Output the [x, y] coordinate of the center of the cell containing the given text.  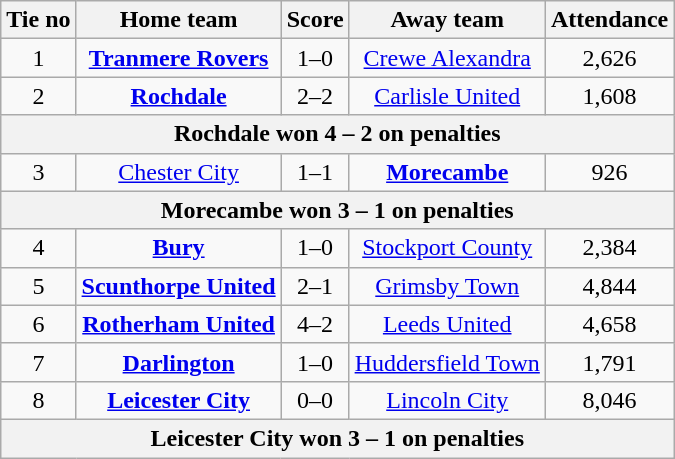
Scunthorpe United [178, 286]
4–2 [315, 324]
7 [38, 362]
Home team [178, 20]
Tranmere Rovers [178, 58]
0–0 [315, 400]
Morecambe [447, 172]
1–1 [315, 172]
Leicester City [178, 400]
Away team [447, 20]
Grimsby Town [447, 286]
4,844 [609, 286]
2–1 [315, 286]
8,046 [609, 400]
Crewe Alexandra [447, 58]
Bury [178, 248]
Huddersfield Town [447, 362]
Carlisle United [447, 96]
Leicester City won 3 – 1 on penalties [338, 438]
Darlington [178, 362]
Tie no [38, 20]
1,791 [609, 362]
1 [38, 58]
8 [38, 400]
926 [609, 172]
2,384 [609, 248]
2–2 [315, 96]
Chester City [178, 172]
3 [38, 172]
6 [38, 324]
Score [315, 20]
Lincoln City [447, 400]
Leeds United [447, 324]
4,658 [609, 324]
Rochdale [178, 96]
2 [38, 96]
Rochdale won 4 – 2 on penalties [338, 134]
Attendance [609, 20]
Rotherham United [178, 324]
Morecambe won 3 – 1 on penalties [338, 210]
Stockport County [447, 248]
2,626 [609, 58]
5 [38, 286]
4 [38, 248]
1,608 [609, 96]
